Return the (x, y) coordinate for the center point of the cell that contains the specified text.  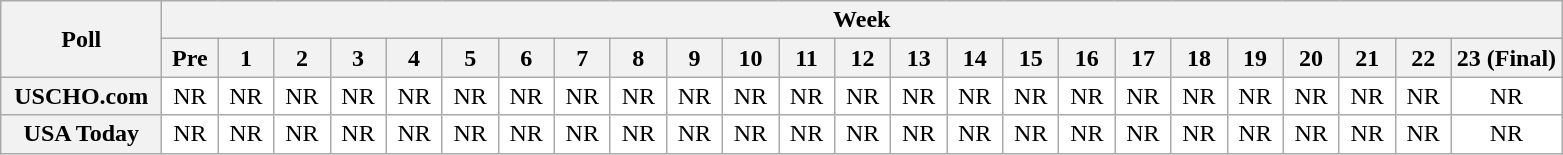
20 (1311, 58)
15 (1031, 58)
19 (1255, 58)
14 (975, 58)
17 (1143, 58)
4 (414, 58)
9 (694, 58)
5 (470, 58)
USA Today (82, 134)
Poll (82, 39)
13 (919, 58)
USCHO.com (82, 96)
12 (863, 58)
3 (358, 58)
8 (638, 58)
23 (Final) (1506, 58)
16 (1087, 58)
Week (862, 20)
Pre (190, 58)
2 (302, 58)
6 (526, 58)
11 (806, 58)
1 (246, 58)
18 (1199, 58)
21 (1367, 58)
7 (582, 58)
22 (1423, 58)
10 (750, 58)
